Determine the [X, Y] coordinate at the center of the cell enclosing the given text.  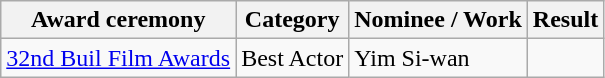
Best Actor [292, 58]
Nominee / Work [438, 20]
Result [565, 20]
Award ceremony [118, 20]
Category [292, 20]
Yim Si-wan [438, 58]
32nd Buil Film Awards [118, 58]
